Provide the [x, y] coordinate of the cell's center where the given text is located.  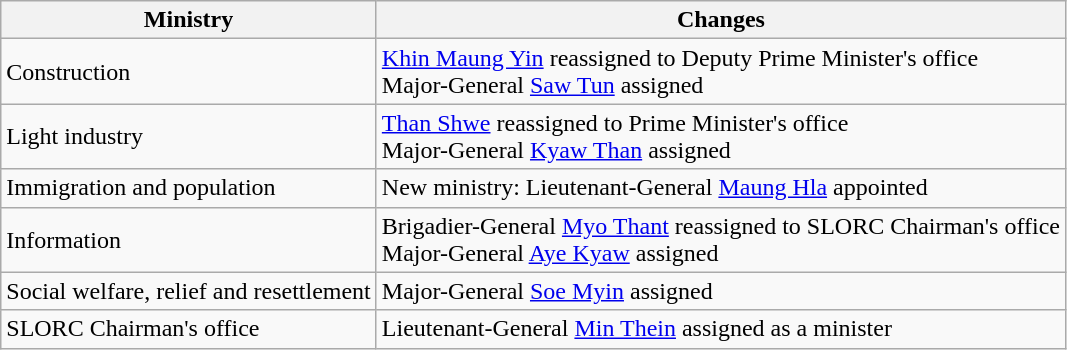
Khin Maung Yin reassigned to Deputy Prime Minister's officeMajor-General Saw Tun assigned [720, 72]
Brigadier-General Myo Thant reassigned to SLORC Chairman's officeMajor-General Aye Kyaw assigned [720, 240]
New ministry: Lieutenant-General Maung Hla appointed [720, 188]
Social welfare, relief and resettlement [189, 291]
Lieutenant-General Min Thein assigned as a minister [720, 329]
Information [189, 240]
Construction [189, 72]
Major-General Soe Myin assigned [720, 291]
Immigration and population [189, 188]
SLORC Chairman's office [189, 329]
Changes [720, 20]
Light industry [189, 136]
Ministry [189, 20]
Than Shwe reassigned to Prime Minister's officeMajor-General Kyaw Than assigned [720, 136]
